Output the [X, Y] coordinate of the center of the cell containing the given text.  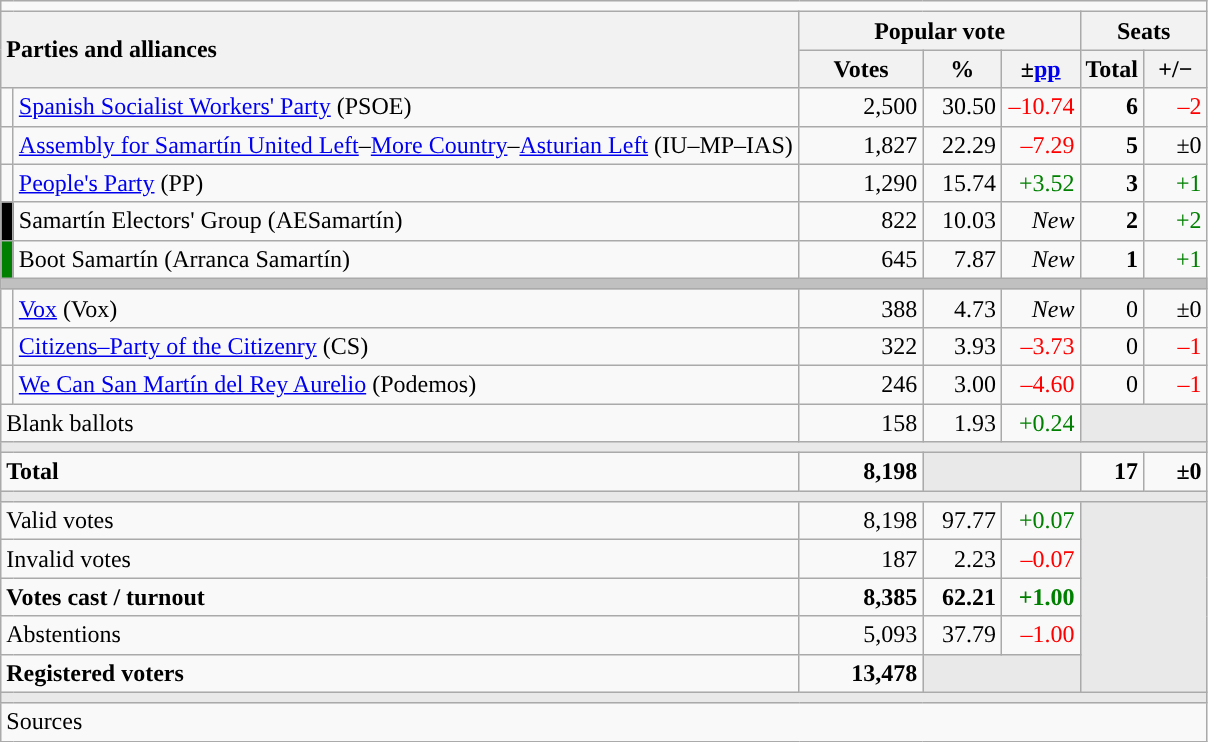
–7.29 [1040, 145]
37.79 [962, 635]
+3.52 [1040, 183]
Votes [861, 69]
–4.60 [1040, 384]
5,093 [861, 635]
6 [1112, 107]
–10.74 [1040, 107]
Registered voters [400, 673]
–2 [1176, 107]
±pp [1040, 69]
Sources [604, 722]
2.23 [962, 559]
62.21 [962, 597]
+0.07 [1040, 521]
Citizens–Party of the Citizenry (CS) [406, 346]
97.77 [962, 521]
+0.24 [1040, 423]
Popular vote [940, 31]
Valid votes [400, 521]
187 [861, 559]
1,290 [861, 183]
–0.07 [1040, 559]
2,500 [861, 107]
17 [1112, 472]
3 [1112, 183]
–1.00 [1040, 635]
13,478 [861, 673]
10.03 [962, 221]
22.29 [962, 145]
We Can San Martín del Rey Aurelio (Podemos) [406, 384]
822 [861, 221]
Abstentions [400, 635]
15.74 [962, 183]
People's Party (PP) [406, 183]
388 [861, 308]
+/− [1176, 69]
30.50 [962, 107]
Assembly for Samartín United Left–More Country–Asturian Left (IU–MP–IAS) [406, 145]
+2 [1176, 221]
645 [861, 259]
158 [861, 423]
Samartín Electors' Group (AESamartín) [406, 221]
Vox (Vox) [406, 308]
Spanish Socialist Workers' Party (PSOE) [406, 107]
Parties and alliances [400, 50]
246 [861, 384]
1 [1112, 259]
2 [1112, 221]
3.93 [962, 346]
7.87 [962, 259]
+1.00 [1040, 597]
1.93 [962, 423]
Blank ballots [400, 423]
% [962, 69]
1,827 [861, 145]
8,385 [861, 597]
Votes cast / turnout [400, 597]
Invalid votes [400, 559]
4.73 [962, 308]
322 [861, 346]
–3.73 [1040, 346]
Boot Samartín (Arranca Samartín) [406, 259]
3.00 [962, 384]
Seats [1144, 31]
5 [1112, 145]
